Return the [X, Y] coordinate for the center point of the cell that contains the specified text.  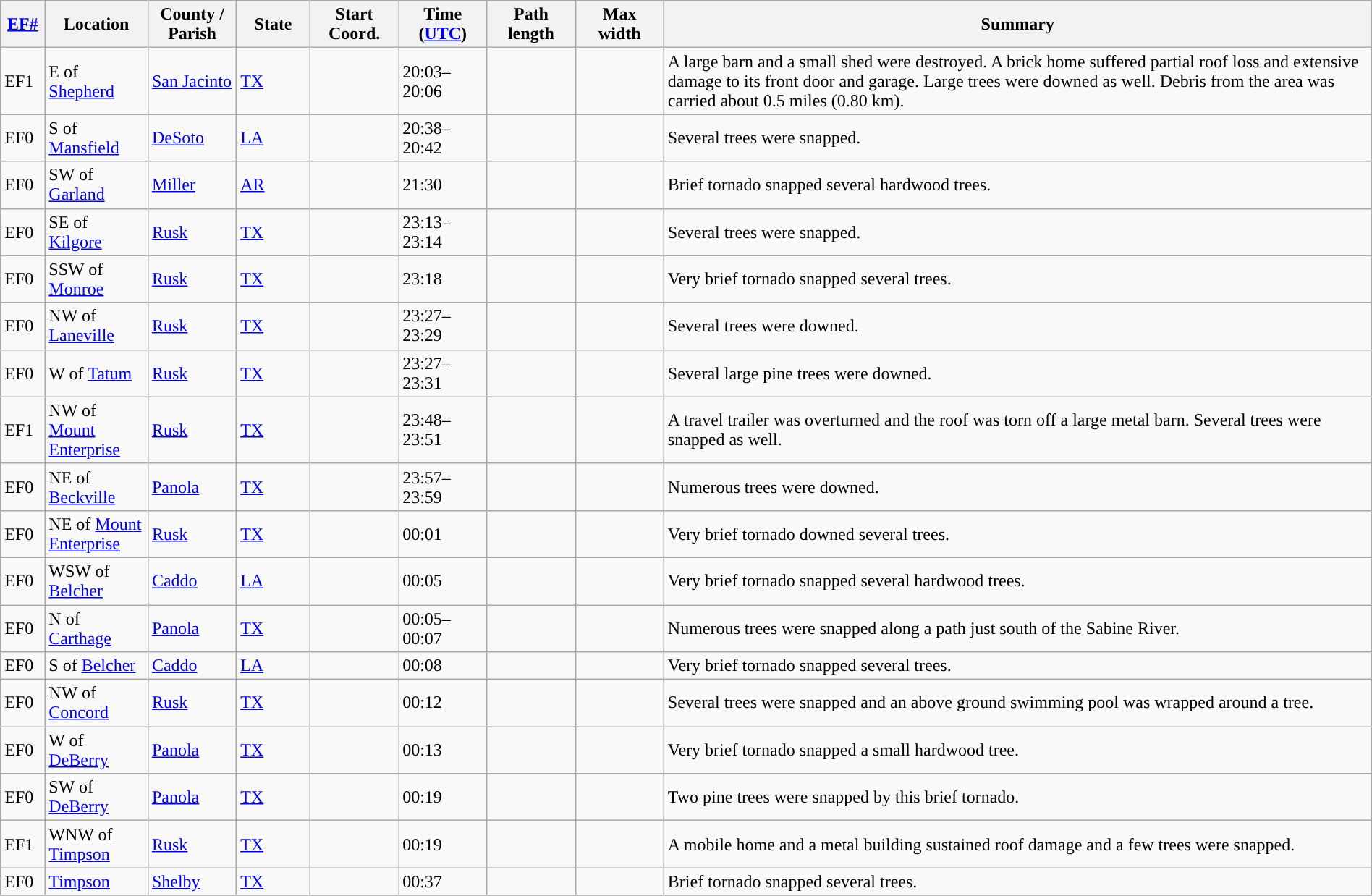
00:37 [443, 882]
Brief tornado snapped several trees. [1017, 882]
23:13–23:14 [443, 232]
NW of Mount Enterprise [97, 430]
00:01 [443, 534]
00:05–00:07 [443, 628]
Location [97, 25]
SW of DeBerry [97, 798]
Very brief tornado downed several trees. [1017, 534]
00:12 [443, 703]
20:03–20:06 [443, 81]
S of Mansfield [97, 138]
NE of Beckville [97, 486]
Two pine trees were snapped by this brief tornado. [1017, 798]
21:30 [443, 185]
W of Tatum [97, 373]
Shelby [192, 882]
E of Shepherd [97, 81]
San Jacinto [192, 81]
Several trees were snapped and an above ground swimming pool was wrapped around a tree. [1017, 703]
S of Belcher [97, 666]
Start Coord. [354, 25]
Brief tornado snapped several hardwood trees. [1017, 185]
23:27–23:29 [443, 326]
Very brief tornado snapped several hardwood trees. [1017, 580]
SE of Kilgore [97, 232]
23:48–23:51 [443, 430]
Max width [619, 25]
00:05 [443, 580]
A mobile home and a metal building sustained roof damage and a few trees were snapped. [1017, 844]
SW of Garland [97, 185]
Several trees were downed. [1017, 326]
00:08 [443, 666]
Timpson [97, 882]
Several large pine trees were downed. [1017, 373]
WSW of Belcher [97, 580]
Very brief tornado snapped a small hardwood tree. [1017, 750]
N of Carthage [97, 628]
State [274, 25]
Time (UTC) [443, 25]
AR [274, 185]
Numerous trees were downed. [1017, 486]
EF# [23, 25]
00:13 [443, 750]
NW of Concord [97, 703]
WNW of Timpson [97, 844]
Summary [1017, 25]
DeSoto [192, 138]
20:38–20:42 [443, 138]
W of DeBerry [97, 750]
Path length [531, 25]
23:27–23:31 [443, 373]
NW of Laneville [97, 326]
SSW of Monroe [97, 279]
County / Parish [192, 25]
Miller [192, 185]
Numerous trees were snapped along a path just south of the Sabine River. [1017, 628]
A travel trailer was overturned and the roof was torn off a large metal barn. Several trees were snapped as well. [1017, 430]
23:57–23:59 [443, 486]
23:18 [443, 279]
NE of Mount Enterprise [97, 534]
